Search for the cell housing the specified text and yield its [x, y] center coordinate. 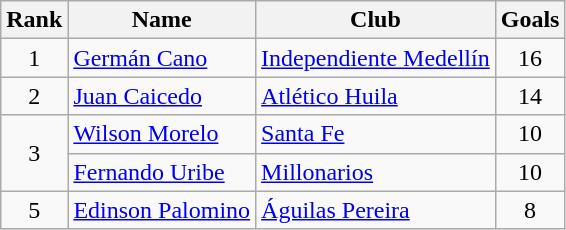
Wilson Morelo [162, 134]
Goals [530, 20]
16 [530, 58]
3 [34, 153]
2 [34, 96]
14 [530, 96]
Millonarios [376, 172]
Name [162, 20]
Fernando Uribe [162, 172]
Santa Fe [376, 134]
Juan Caicedo [162, 96]
Rank [34, 20]
1 [34, 58]
Águilas Pereira [376, 210]
Edinson Palomino [162, 210]
Independiente Medellín [376, 58]
Germán Cano [162, 58]
Club [376, 20]
Atlético Huila [376, 96]
5 [34, 210]
8 [530, 210]
